Search for the cell housing the specified text and yield its [x, y] center coordinate. 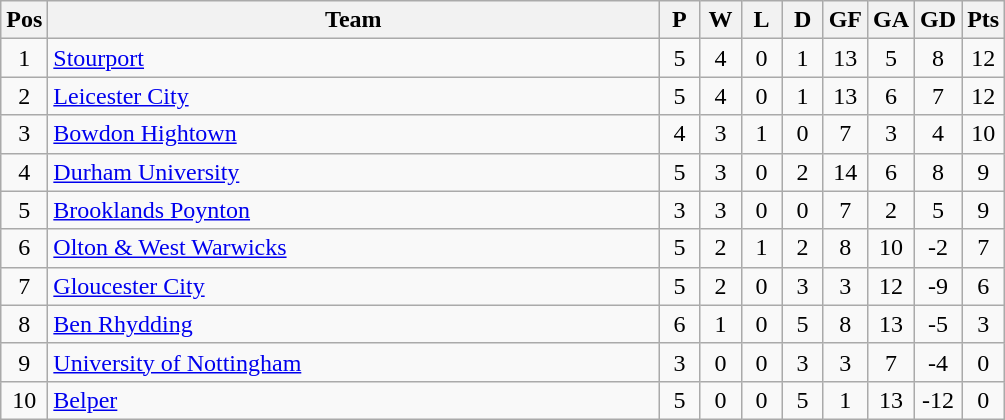
Ben Rhydding [354, 324]
Pos [24, 20]
Leicester City [354, 96]
W [720, 20]
-4 [938, 362]
-2 [938, 248]
Team [354, 20]
P [680, 20]
-12 [938, 400]
Gloucester City [354, 286]
D [802, 20]
Brooklands Poynton [354, 210]
GA [892, 20]
-5 [938, 324]
14 [845, 172]
Bowdon Hightown [354, 134]
Durham University [354, 172]
GF [845, 20]
-9 [938, 286]
University of Nottingham [354, 362]
GD [938, 20]
Stourport [354, 58]
Pts [984, 20]
Olton & West Warwicks [354, 248]
L [762, 20]
Belper [354, 400]
